Find where the given text appears and provide that cell's center as [X, Y] coordinate. 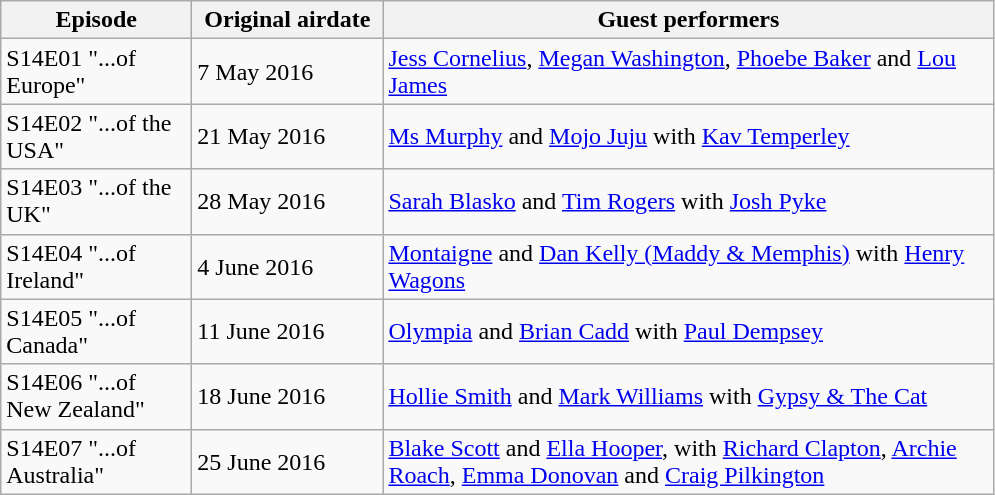
Original airdate [288, 20]
Ms Murphy and Mojo Juju with Kav Temperley [688, 136]
4 June 2016 [288, 266]
S14E05 "...of Canada" [96, 332]
Hollie Smith and Mark Williams with Gypsy & The Cat [688, 396]
Olympia and Brian Cadd with Paul Dempsey [688, 332]
Jess Cornelius, Megan Washington, Phoebe Baker and Lou James [688, 72]
S14E02 "...of the USA" [96, 136]
S14E04 "...of Ireland" [96, 266]
Blake Scott and Ella Hooper, with Richard Clapton, Archie Roach, Emma Donovan and Craig Pilkington [688, 462]
S14E03 "...of the UK" [96, 202]
S14E06 "...of New Zealand" [96, 396]
S14E07 "...of Australia" [96, 462]
11 June 2016 [288, 332]
S14E01 "...of Europe" [96, 72]
Montaigne and Dan Kelly (Maddy & Memphis) with Henry Wagons [688, 266]
21 May 2016 [288, 136]
18 June 2016 [288, 396]
28 May 2016 [288, 202]
Guest performers [688, 20]
25 June 2016 [288, 462]
Episode [96, 20]
7 May 2016 [288, 72]
Sarah Blasko and Tim Rogers with Josh Pyke [688, 202]
